Provide the [X, Y] coordinate of the cell's center where the given text is located.  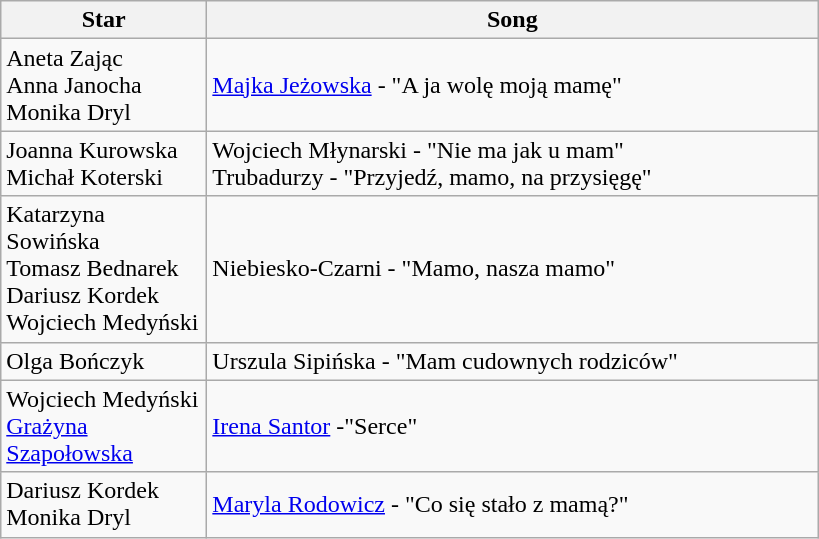
Joanna Kurowska Michał Koterski [104, 164]
Wojciech Młynarski - "Nie ma jak u mam" Trubadurzy - "Przyjedź, mamo, na przysięgę" [512, 164]
Irena Santor -"Serce" [512, 426]
Wojciech Medyński Grażyna Szapołowska [104, 426]
Song [512, 20]
Star [104, 20]
Majka Jeżowska - "A ja wolę moją mamę" [512, 85]
Niebiesko-Czarni - "Mamo, nasza mamo" [512, 269]
Olga Bończyk [104, 361]
Aneta Zając Anna Janocha Monika Dryl [104, 85]
Maryla Rodowicz - "Co się stało z mamą?" [512, 504]
Dariusz Kordek Monika Dryl [104, 504]
Urszula Sipińska - "Mam cudownych rodziców" [512, 361]
Katarzyna Sowińska Tomasz Bednarek Dariusz Kordek Wojciech Medyński [104, 269]
